From the cell containing the given text, extract its center point as (X, Y) coordinate. 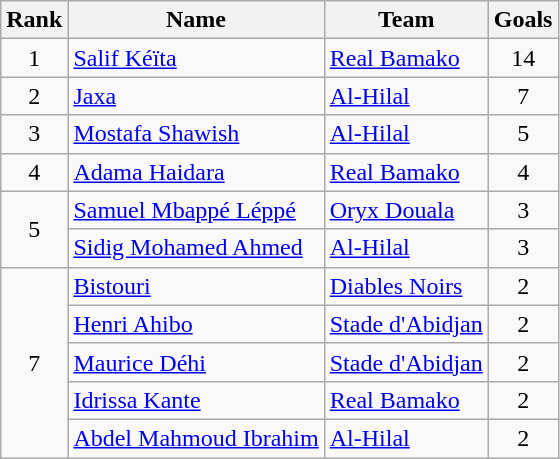
Adama Haidara (196, 172)
Maurice Déhi (196, 362)
Abdel Mahmoud Ibrahim (196, 438)
1 (34, 58)
Bistouri (196, 286)
Samuel Mbappé Léppé (196, 210)
Idrissa Kante (196, 400)
Name (196, 20)
Team (406, 20)
Goals (523, 20)
Rank (34, 20)
Oryx Douala (406, 210)
Diables Noirs (406, 286)
Jaxa (196, 96)
Sidig Mohamed Ahmed (196, 248)
Mostafa Shawish (196, 134)
Henri Ahibo (196, 324)
Salif Kéïta (196, 58)
14 (523, 58)
